Return (X, Y) of the center of cell containing provided text 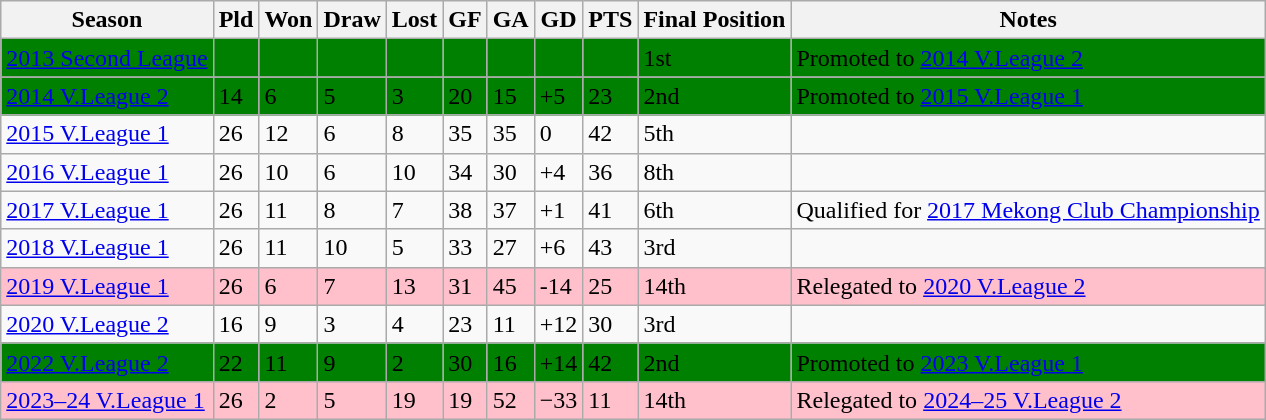
Pld (236, 20)
Lost (414, 20)
−33 (558, 400)
34 (465, 172)
38 (465, 210)
2014 V.League 2 (107, 96)
Promoted to 2015 V.League 1 (1028, 96)
15 (510, 96)
Qualified for 2017 Mekong Club Championship (1028, 210)
0 (558, 134)
+4 (558, 172)
2019 V.League 1 (107, 286)
4 (414, 324)
2023–24 V.League 1 (107, 400)
+1 (558, 210)
14 (236, 96)
12 (288, 134)
52 (510, 400)
2016 V.League 1 (107, 172)
2022 V.League 2 (107, 362)
33 (465, 248)
6th (714, 210)
2018 V.League 1 (107, 248)
20 (465, 96)
36 (610, 172)
-14 (558, 286)
GD (558, 20)
2020 V.League 2 (107, 324)
Promoted to 2023 V.League 1 (1028, 362)
41 (610, 210)
43 (610, 248)
Final Position (714, 20)
+14 (558, 362)
Promoted to 2014 V.League 2 (1028, 58)
25 (610, 286)
Season (107, 20)
8th (714, 172)
PTS (610, 20)
13 (414, 286)
2013 Second League (107, 58)
22 (236, 362)
2015 V.League 1 (107, 134)
Draw (352, 20)
+12 (558, 324)
37 (510, 210)
5th (714, 134)
Notes (1028, 20)
GA (510, 20)
Relegated to 2024–25 V.League 2 (1028, 400)
1st (714, 58)
Relegated to 2020 V.League 2 (1028, 286)
+5 (558, 96)
31 (465, 286)
Won (288, 20)
27 (510, 248)
45 (510, 286)
+6 (558, 248)
2017 V.League 1 (107, 210)
GF (465, 20)
